Determine the [x, y] coordinate at the center of the cell enclosing the given text.  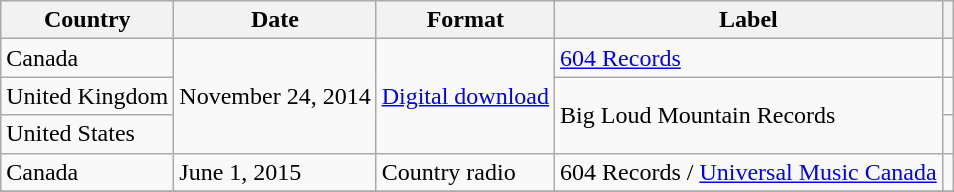
United States [88, 134]
604 Records / Universal Music Canada [749, 172]
604 Records [749, 58]
Big Loud Mountain Records [749, 115]
Country [88, 20]
June 1, 2015 [275, 172]
November 24, 2014 [275, 96]
Label [749, 20]
Format [465, 20]
Date [275, 20]
Country radio [465, 172]
Digital download [465, 96]
United Kingdom [88, 96]
